Extract the (X, Y) coordinate from the center of the cell holding the provided text.  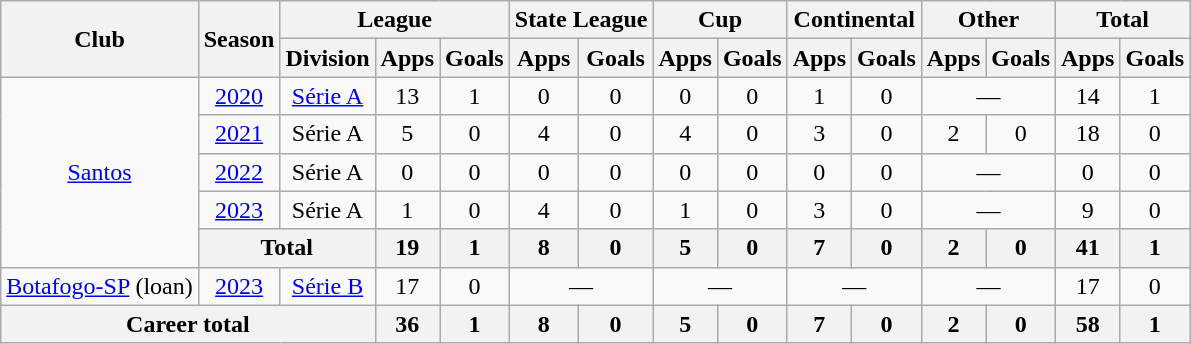
Season (239, 39)
2021 (239, 134)
2022 (239, 172)
19 (407, 248)
Cup (720, 20)
2020 (239, 96)
State League (581, 20)
36 (407, 324)
Career total (188, 324)
Série B (328, 286)
Division (328, 58)
League (394, 20)
13 (407, 96)
Club (100, 39)
Santos (100, 172)
9 (1088, 210)
58 (1088, 324)
14 (1088, 96)
18 (1088, 134)
Other (988, 20)
Botafogo-SP (loan) (100, 286)
Continental (854, 20)
41 (1088, 248)
